Search for the cell housing the specified text and yield its [x, y] center coordinate. 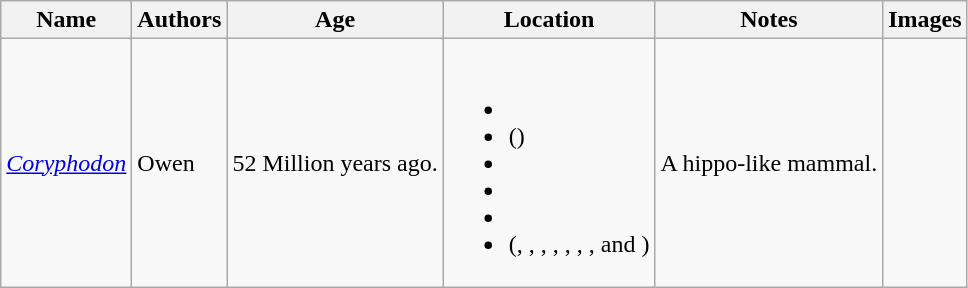
Notes [769, 20]
52 Million years ago. [335, 163]
() (, , , , , , , and ) [549, 163]
Authors [180, 20]
Name [66, 20]
A hippo-like mammal. [769, 163]
Location [549, 20]
Coryphodon [66, 163]
Age [335, 20]
Owen [180, 163]
Images [925, 20]
